Identify which cell holds the provided text, then report its [x, y] central coordinate. 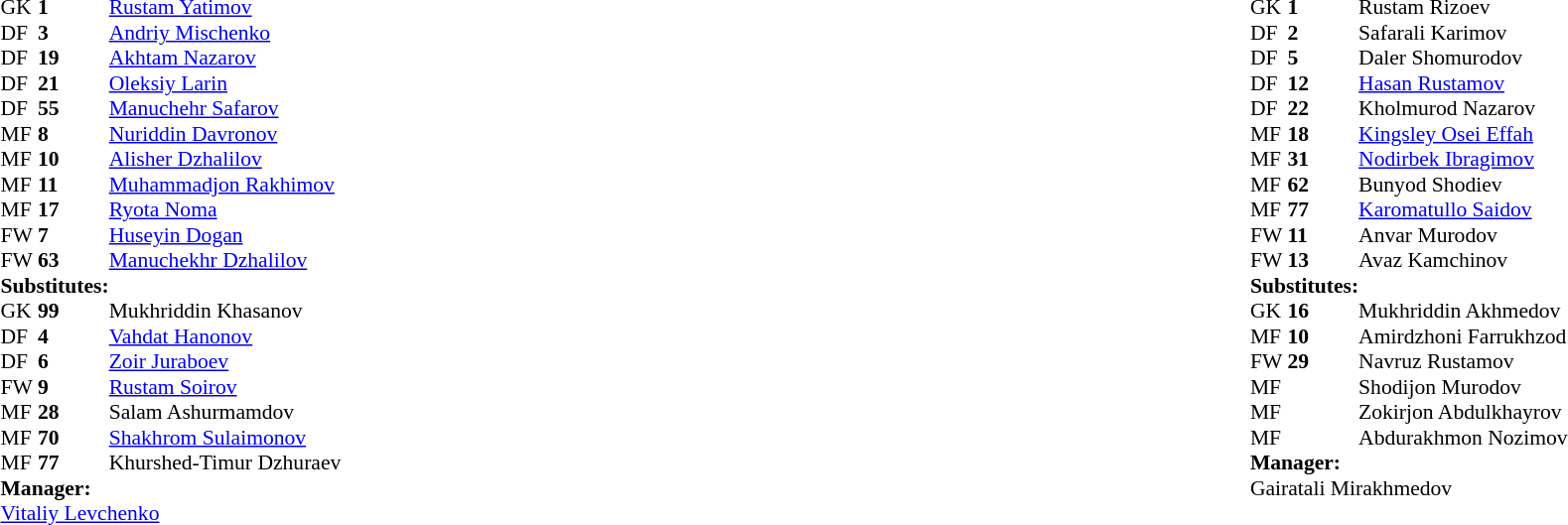
Andriy Mischenko [225, 33]
18 [1306, 134]
Akhtam Nazarov [225, 59]
21 [57, 83]
70 [57, 438]
Bunyod Shodiev [1463, 185]
55 [57, 108]
Abdurakhmon Nozimov [1463, 438]
9 [57, 387]
Zokirjon Abdulkhayrov [1463, 412]
Muhammadjon Rakhimov [225, 185]
Huseyin Dogan [225, 235]
62 [1306, 185]
16 [1306, 311]
Alisher Dzhalilov [225, 160]
Kholmurod Nazarov [1463, 108]
5 [1306, 59]
13 [1306, 261]
Salam Ashurmamdov [225, 412]
2 [1306, 33]
Kingsley Osei Effah [1463, 134]
Nuriddin Davronov [225, 134]
Khurshed-Timur Dzhuraev [225, 463]
Oleksiy Larin [225, 83]
Daler Shomurodov [1463, 59]
Navruz Rustamov [1463, 362]
7 [57, 235]
Amirdzhoni Farrukhzod [1463, 336]
Hasan Rustamov [1463, 83]
12 [1306, 83]
17 [57, 209]
31 [1306, 160]
63 [57, 261]
28 [57, 412]
Shakhrom Sulaimonov [225, 438]
19 [57, 59]
99 [57, 311]
Mukhriddin Akhmedov [1463, 311]
Avaz Kamchinov [1463, 261]
Nodirbek Ibragimov [1463, 160]
Gairatali Mirakhmedov [1409, 488]
Ryota Noma [225, 209]
Safarali Karimov [1463, 33]
Mukhriddin Khasanov [225, 311]
Shodijon Murodov [1463, 387]
29 [1306, 362]
8 [57, 134]
Manuchehr Safarov [225, 108]
6 [57, 362]
Manuchekhr Dzhalilov [225, 261]
Zoir Juraboev [225, 362]
Anvar Murodov [1463, 235]
3 [57, 33]
4 [57, 336]
Karomatullo Saidov [1463, 209]
22 [1306, 108]
Rustam Soirov [225, 387]
Vahdat Hanonov [225, 336]
